Search for the cell housing the specified text and yield its [x, y] center coordinate. 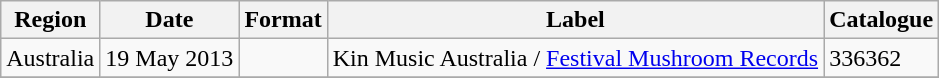
Date [170, 20]
Format [283, 20]
Label [575, 20]
Region [50, 20]
Catalogue [882, 20]
19 May 2013 [170, 58]
336362 [882, 58]
Kin Music Australia / Festival Mushroom Records [575, 58]
Australia [50, 58]
